Determine the (x, y) coordinate at the center of the cell enclosing the given text.  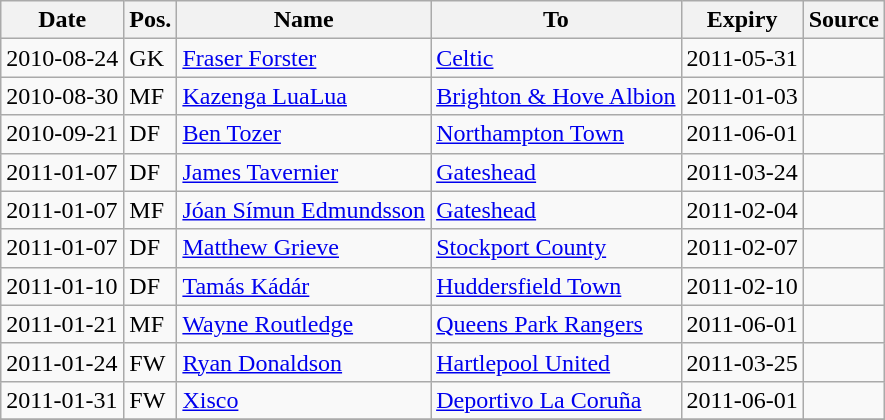
Huddersfield Town (556, 286)
Date (62, 20)
2011-01-10 (62, 286)
2011-05-31 (742, 58)
Matthew Grieve (304, 248)
2011-01-03 (742, 96)
Kazenga LuaLua (304, 96)
Expiry (742, 20)
Brighton & Hove Albion (556, 96)
Deportivo La Coruña (556, 400)
Hartlepool United (556, 362)
Ben Tozer (304, 134)
Pos. (150, 20)
To (556, 20)
Ryan Donaldson (304, 362)
Xisco (304, 400)
Stockport County (556, 248)
2010-09-21 (62, 134)
Name (304, 20)
Fraser Forster (304, 58)
Jóan Símun Edmundsson (304, 210)
2011-02-07 (742, 248)
2011-02-04 (742, 210)
Celtic (556, 58)
2011-03-24 (742, 172)
2010-08-24 (62, 58)
Tamás Kádár (304, 286)
Wayne Routledge (304, 324)
Source (844, 20)
2011-02-10 (742, 286)
2011-01-31 (62, 400)
Northampton Town (556, 134)
Queens Park Rangers (556, 324)
GK (150, 58)
2010-08-30 (62, 96)
2011-01-24 (62, 362)
James Tavernier (304, 172)
2011-01-21 (62, 324)
2011-03-25 (742, 362)
